Return the (x, y) coordinate for the center point of the cell that contains the specified text.  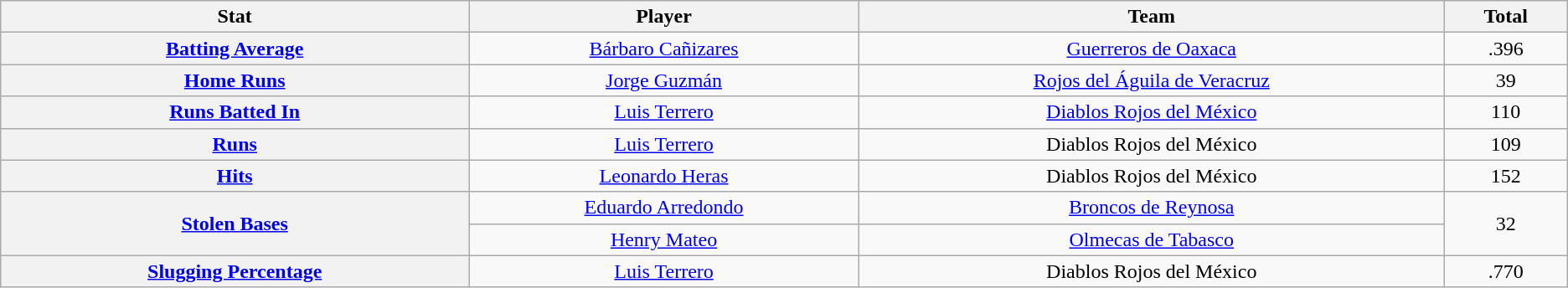
Runs (235, 144)
Total (1506, 17)
Stolen Bases (235, 224)
Olmecas de Tabasco (1151, 239)
Henry Mateo (664, 239)
109 (1506, 144)
.396 (1506, 49)
Eduardo Arredondo (664, 208)
.770 (1506, 271)
Slugging Percentage (235, 271)
Broncos de Reynosa (1151, 208)
110 (1506, 112)
Home Runs (235, 80)
Team (1151, 17)
Player (664, 17)
32 (1506, 224)
Leonardo Heras (664, 176)
Hits (235, 176)
152 (1506, 176)
Guerreros de Oaxaca (1151, 49)
Rojos del Águila de Veracruz (1151, 80)
Runs Batted In (235, 112)
Bárbaro Cañizares (664, 49)
Stat (235, 17)
39 (1506, 80)
Batting Average (235, 49)
Jorge Guzmán (664, 80)
